Find where the given text appears and provide that cell's center as [x, y] coordinate. 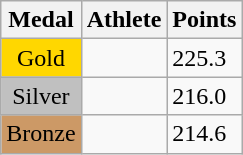
Gold [41, 58]
Silver [41, 96]
214.6 [204, 134]
Medal [41, 20]
Athlete [124, 20]
225.3 [204, 58]
Bronze [41, 134]
216.0 [204, 96]
Points [204, 20]
